Determine the [X, Y] coordinate at the center of the cell enclosing the given text.  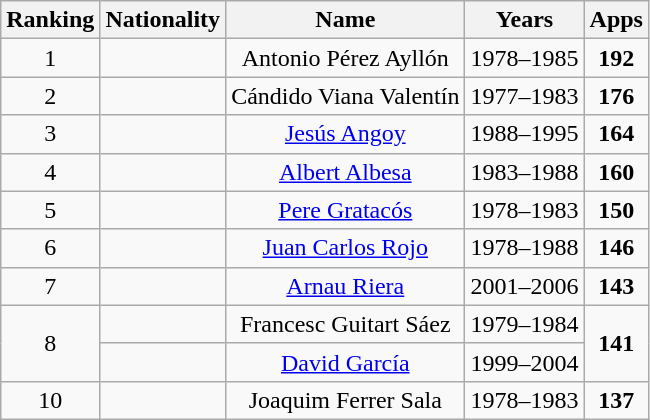
Ranking [50, 20]
David García [346, 362]
8 [50, 343]
141 [616, 343]
Pere Gratacós [346, 210]
137 [616, 400]
1 [50, 58]
146 [616, 248]
Apps [616, 20]
176 [616, 96]
1979–1984 [524, 324]
1988–1995 [524, 134]
Joaquim Ferrer Sala [346, 400]
3 [50, 134]
Juan Carlos Rojo [346, 248]
160 [616, 172]
1978–1985 [524, 58]
143 [616, 286]
Cándido Viana Valentín [346, 96]
2001–2006 [524, 286]
Arnau Riera [346, 286]
1978–1988 [524, 248]
Jesús Angoy [346, 134]
2 [50, 96]
10 [50, 400]
5 [50, 210]
4 [50, 172]
Years [524, 20]
Antonio Pérez Ayllón [346, 58]
192 [616, 58]
7 [50, 286]
Francesc Guitart Sáez [346, 324]
1999–2004 [524, 362]
150 [616, 210]
164 [616, 134]
1977–1983 [524, 96]
6 [50, 248]
Albert Albesa [346, 172]
Nationality [163, 20]
1983–1988 [524, 172]
Name [346, 20]
